From the cell containing the given text, extract its center point as (x, y) coordinate. 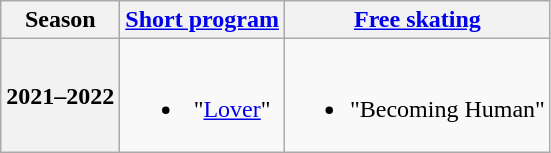
Short program (202, 20)
"Becoming Human" (417, 96)
2021–2022 (60, 96)
"Lover" (202, 96)
Free skating (417, 20)
Season (60, 20)
